Scan for the cell matching the given text and deliver its (X, Y) coordinate at center. 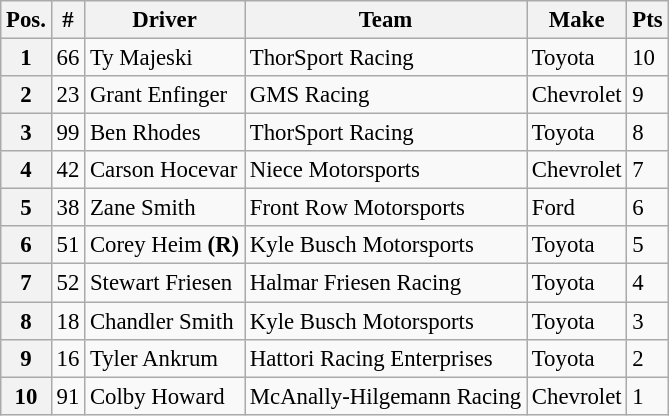
66 (68, 58)
Front Row Motorsports (385, 208)
Make (576, 20)
91 (68, 396)
Chandler Smith (165, 321)
Niece Motorsports (385, 170)
GMS Racing (385, 95)
99 (68, 133)
Grant Enfinger (165, 95)
52 (68, 283)
Colby Howard (165, 396)
McAnally-Hilgemann Racing (385, 396)
Halmar Friesen Racing (385, 283)
Stewart Friesen (165, 283)
Ty Majeski (165, 58)
Pos. (26, 20)
Corey Heim (R) (165, 245)
# (68, 20)
38 (68, 208)
Ford (576, 208)
Team (385, 20)
51 (68, 245)
23 (68, 95)
16 (68, 358)
Driver (165, 20)
42 (68, 170)
Ben Rhodes (165, 133)
Pts (648, 20)
Zane Smith (165, 208)
Carson Hocevar (165, 170)
Tyler Ankrum (165, 358)
18 (68, 321)
Hattori Racing Enterprises (385, 358)
